Search for the cell housing the specified text and yield its (x, y) center coordinate. 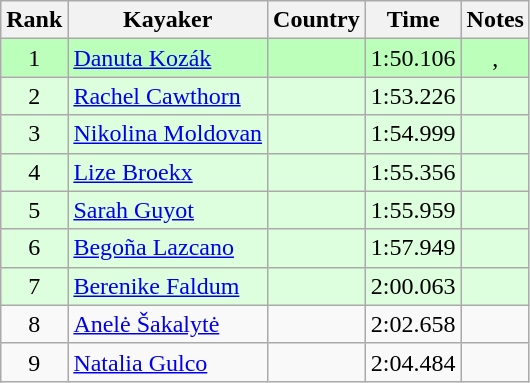
Country (317, 20)
2:04.484 (413, 362)
Begoña Lazcano (168, 248)
1:55.356 (413, 172)
1:50.106 (413, 58)
Berenike Faldum (168, 286)
1:55.959 (413, 210)
1:54.999 (413, 134)
Time (413, 20)
2:02.658 (413, 324)
1 (34, 58)
9 (34, 362)
Nikolina Moldovan (168, 134)
Rachel Cawthorn (168, 96)
Kayaker (168, 20)
5 (34, 210)
Anelė Šakalytė (168, 324)
Danuta Kozák (168, 58)
1:57.949 (413, 248)
4 (34, 172)
6 (34, 248)
2 (34, 96)
1:53.226 (413, 96)
7 (34, 286)
Notes (495, 20)
Lize Broekx (168, 172)
, (495, 58)
Rank (34, 20)
Natalia Gulco (168, 362)
Sarah Guyot (168, 210)
2:00.063 (413, 286)
3 (34, 134)
8 (34, 324)
